Return (x, y) of the center of cell containing provided text 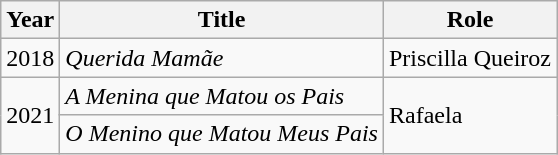
2018 (30, 58)
Priscilla Queiroz (470, 58)
O Menino que Matou Meus Pais (222, 134)
Querida Mamãe (222, 58)
A Menina que Matou os Pais (222, 96)
Rafaela (470, 115)
Title (222, 20)
Year (30, 20)
2021 (30, 115)
Role (470, 20)
